Find where the given text appears and provide that cell's center as (x, y) coordinate. 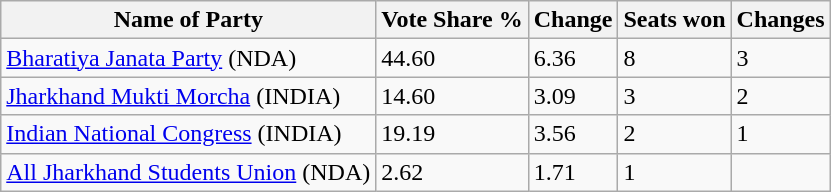
Seats won (674, 20)
Jharkhand Mukti Morcha (INDIA) (188, 96)
44.60 (452, 58)
Bharatiya Janata Party (NDA) (188, 58)
3.56 (573, 134)
Name of Party (188, 20)
3.09 (573, 96)
8 (674, 58)
Indian National Congress (INDIA) (188, 134)
19.19 (452, 134)
All Jharkhand Students Union (NDA) (188, 172)
14.60 (452, 96)
6.36 (573, 58)
2.62 (452, 172)
1.71 (573, 172)
Vote Share % (452, 20)
Change (573, 20)
Changes (780, 20)
